Find where the given text appears and provide that cell's center as (X, Y) coordinate. 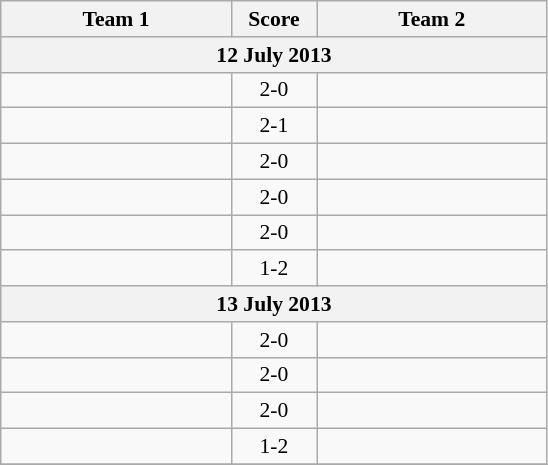
2-1 (274, 126)
Score (274, 19)
13 July 2013 (274, 304)
Team 2 (432, 19)
12 July 2013 (274, 55)
Team 1 (116, 19)
